Return the [x, y] coordinate for the center point of the cell that contains the specified text.  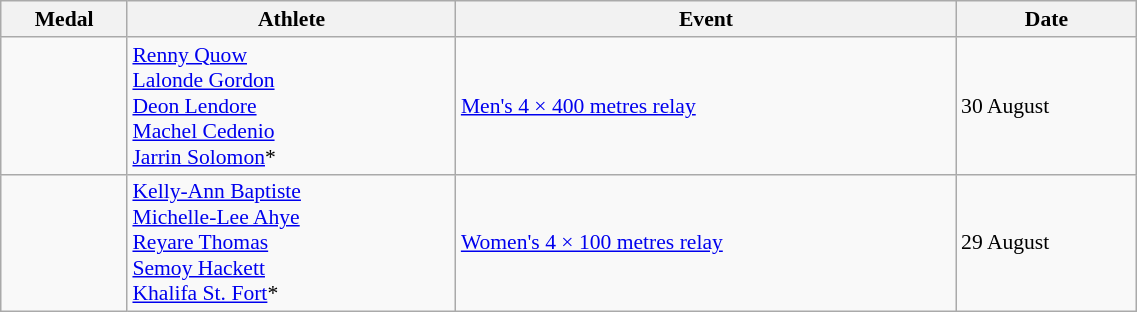
Renny QuowLalonde GordonDeon LendoreMachel CedenioJarrin Solomon* [291, 106]
Men's 4 × 400 metres relay [706, 106]
30 August [1046, 106]
Medal [64, 19]
Event [706, 19]
Women's 4 × 100 metres relay [706, 243]
29 August [1046, 243]
Athlete [291, 19]
Date [1046, 19]
Kelly-Ann BaptisteMichelle-Lee AhyeReyare ThomasSemoy HackettKhalifa St. Fort* [291, 243]
